Search for the cell housing the specified text and yield its [x, y] center coordinate. 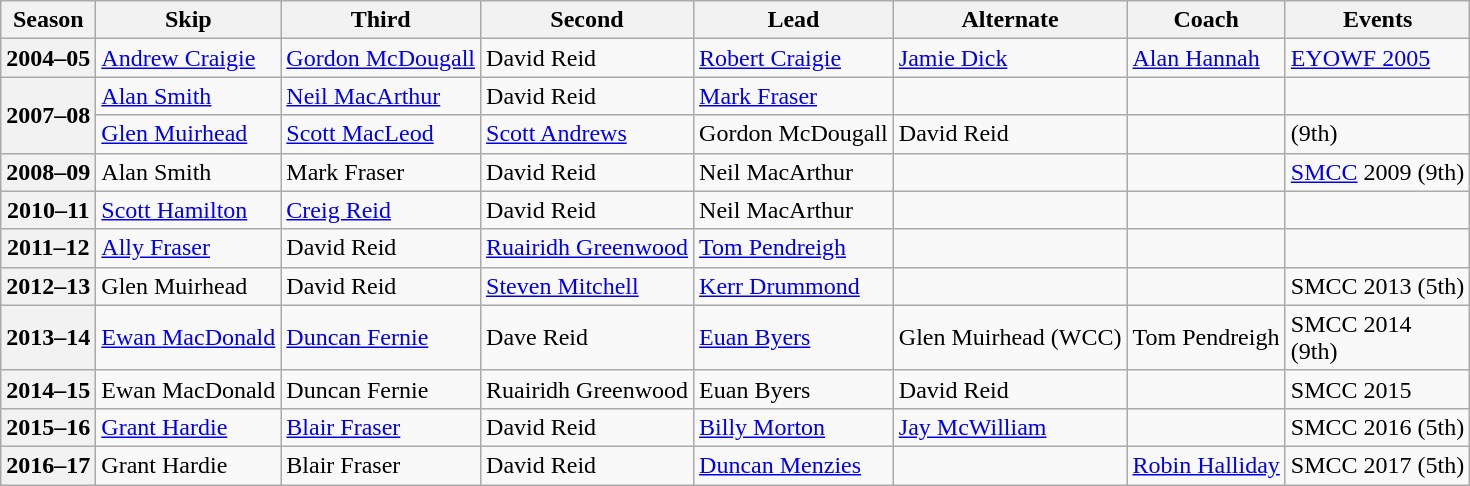
2013–14 [48, 338]
Duncan Menzies [794, 465]
Coach [1206, 20]
Kerr Drummond [794, 286]
2015–16 [48, 427]
Scott Andrews [588, 134]
Second [588, 20]
Season [48, 20]
2008–09 [48, 172]
Jay McWilliam [1010, 427]
2007–08 [48, 115]
Robin Halliday [1206, 465]
SMCC 2013 (5th) [1377, 286]
2012–13 [48, 286]
Billy Morton [794, 427]
2004–05 [48, 58]
Steven Mitchell [588, 286]
Skip [188, 20]
Scott MacLeod [381, 134]
2016–17 [48, 465]
SMCC 2009 (9th) [1377, 172]
Andrew Craigie [188, 58]
Lead [794, 20]
Robert Craigie [794, 58]
Glen Muirhead (WCC) [1010, 338]
(9th) [1377, 134]
Scott Hamilton [188, 210]
Events [1377, 20]
Alternate [1010, 20]
EYOWF 2005 [1377, 58]
SMCC 2015 [1377, 389]
Ally Fraser [188, 248]
SMCC 2017 (5th) [1377, 465]
Jamie Dick [1010, 58]
SMCC 2016 (5th) [1377, 427]
2011–12 [48, 248]
Alan Hannah [1206, 58]
Third [381, 20]
2010–11 [48, 210]
Creig Reid [381, 210]
2014–15 [48, 389]
Dave Reid [588, 338]
SMCC 2014 (9th) [1377, 338]
